For the text-containing cell, return its midpoint in [x, y] coordinate format. 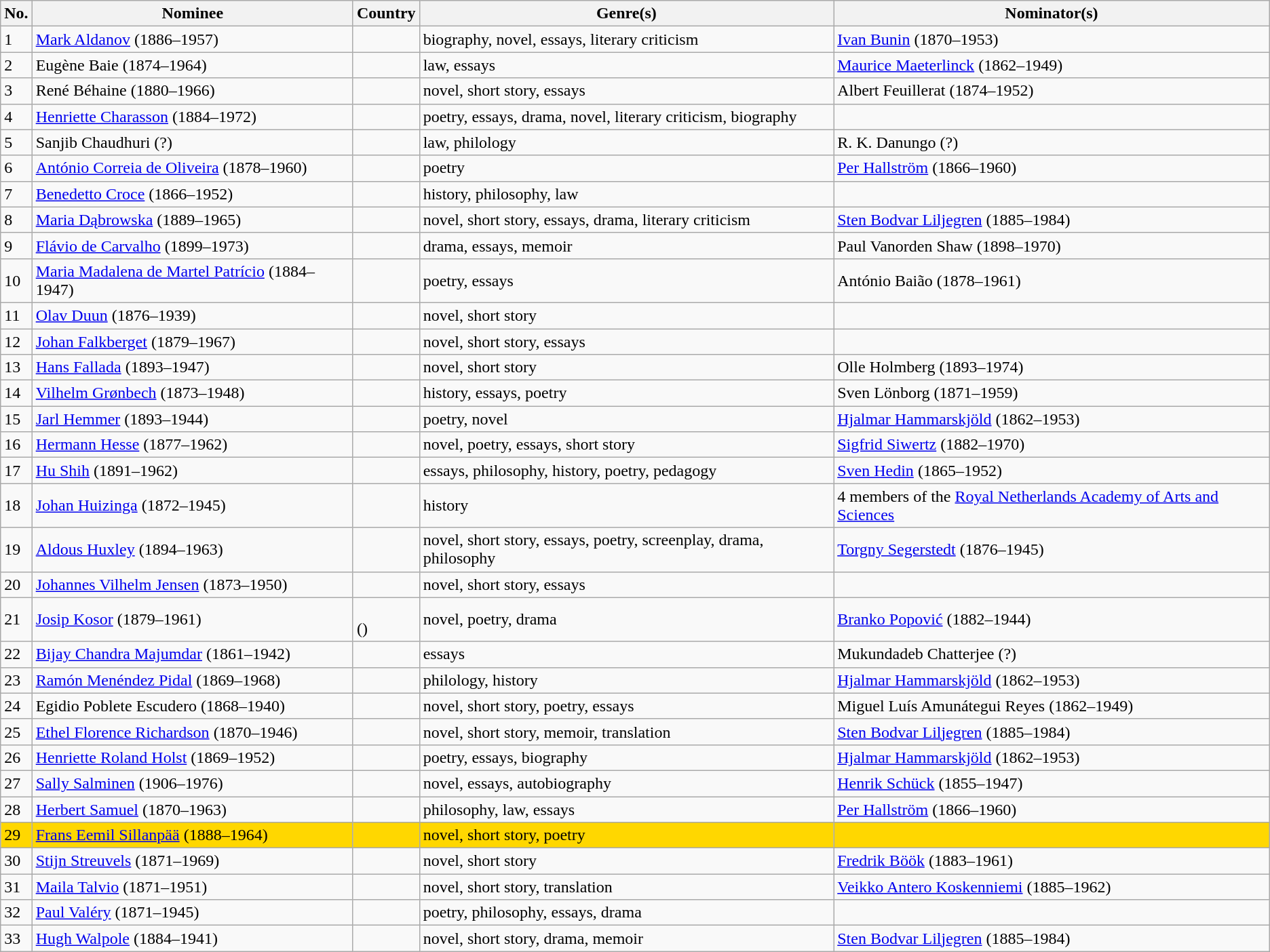
poetry [627, 168]
Maria Madalena de Martel Patrício (1884–1947) [193, 281]
Fredrik Böök (1883–1961) [1052, 861]
29 [16, 835]
18 [16, 506]
Sally Salminen (1906–1976) [193, 783]
Maurice Maeterlinck (1862–1949) [1052, 65]
16 [16, 445]
novel, short story, translation [627, 887]
Johannes Vilhelm Jensen (1873–1950) [193, 584]
Benedetto Croce (1866–1952) [193, 194]
Maila Talvio (1871–1951) [193, 887]
history, philosophy, law [627, 194]
Maria Dąbrowska (1889–1965) [193, 220]
Henrik Schück (1855–1947) [1052, 783]
novel, essays, autobiography [627, 783]
biography, novel, essays, literary criticism [627, 39]
20 [16, 584]
Hermann Hesse (1877–1962) [193, 445]
essays, philosophy, history, poetry, pedagogy [627, 471]
Torgny Segerstedt (1876–1945) [1052, 549]
Miguel Luís Amunátegui Reyes (1862–1949) [1052, 706]
15 [16, 419]
33 [16, 938]
drama, essays, memoir [627, 245]
Hugh Walpole (1884–1941) [193, 938]
Mukundadeb Chatterjee (?) [1052, 654]
Genre(s) [627, 14]
Paul Vanorden Shaw (1898–1970) [1052, 245]
Sigfrid Siwertz (1882–1970) [1052, 445]
philosophy, law, essays [627, 809]
2 [16, 65]
9 [16, 245]
Aldous Huxley (1894–1963) [193, 549]
5 [16, 142]
history, essays, poetry [627, 393]
Sven Hedin (1865–1952) [1052, 471]
Sanjib Chaudhuri (?) [193, 142]
novel, short story, memoir, translation [627, 732]
Henriette Roland Holst (1869–1952) [193, 757]
14 [16, 393]
Herbert Samuel (1870–1963) [193, 809]
essays [627, 654]
Ivan Bunin (1870–1953) [1052, 39]
Vilhelm Grønbech (1873–1948) [193, 393]
32 [16, 913]
law, philology [627, 142]
poetry, essays, biography [627, 757]
Stijn Streuvels (1871–1969) [193, 861]
1 [16, 39]
novel, poetry, essays, short story [627, 445]
philology, history [627, 680]
Josip Kosor (1879–1961) [193, 620]
30 [16, 861]
25 [16, 732]
René Béhaine (1880–1966) [193, 91]
Nominator(s) [1052, 14]
poetry, philosophy, essays, drama [627, 913]
Olav Duun (1876–1939) [193, 315]
history [627, 506]
21 [16, 620]
11 [16, 315]
7 [16, 194]
Jarl Hemmer (1893–1944) [193, 419]
novel, short story, essays, poetry, screenplay, drama, philosophy [627, 549]
12 [16, 341]
poetry, novel [627, 419]
law, essays [627, 65]
Country [386, 14]
novel, short story, poetry [627, 835]
No. [16, 14]
4 [16, 117]
R. K. Danungo (?) [1052, 142]
Hu Shih (1891–1962) [193, 471]
Veikko Antero Koskenniemi (1885–1962) [1052, 887]
novel, poetry, drama [627, 620]
17 [16, 471]
António Baião (1878–1961) [1052, 281]
Henriette Charasson (1884–1972) [193, 117]
Sven Lönborg (1871–1959) [1052, 393]
13 [16, 368]
Johan Huizinga (1872–1945) [193, 506]
poetry, essays, drama, novel, literary criticism, biography [627, 117]
Frans Eemil Sillanpää (1888–1964) [193, 835]
Mark Aldanov (1886–1957) [193, 39]
4 members of the Royal Netherlands Academy of Arts and Sciences [1052, 506]
Johan Falkberget (1879–1967) [193, 341]
6 [16, 168]
Branko Popović (1882–1944) [1052, 620]
Olle Holmberg (1893–1974) [1052, 368]
novel, short story, poetry, essays [627, 706]
23 [16, 680]
26 [16, 757]
27 [16, 783]
Egidio Poblete Escudero (1868–1940) [193, 706]
Paul Valéry (1871–1945) [193, 913]
Nominee [193, 14]
24 [16, 706]
() [386, 620]
19 [16, 549]
10 [16, 281]
poetry, essays [627, 281]
Eugène Baie (1874–1964) [193, 65]
novel, short story, essays, drama, literary criticism [627, 220]
3 [16, 91]
28 [16, 809]
31 [16, 887]
Albert Feuillerat (1874–1952) [1052, 91]
Ramón Menéndez Pidal (1869–1968) [193, 680]
Flávio de Carvalho (1899–1973) [193, 245]
Hans Fallada (1893–1947) [193, 368]
Ethel Florence Richardson (1870–1946) [193, 732]
8 [16, 220]
António Correia de Oliveira (1878–1960) [193, 168]
Bijay Chandra Majumdar (1861–1942) [193, 654]
22 [16, 654]
novel, short story, drama, memoir [627, 938]
